Return the [X, Y] coordinate for the center point of the cell that contains the specified text.  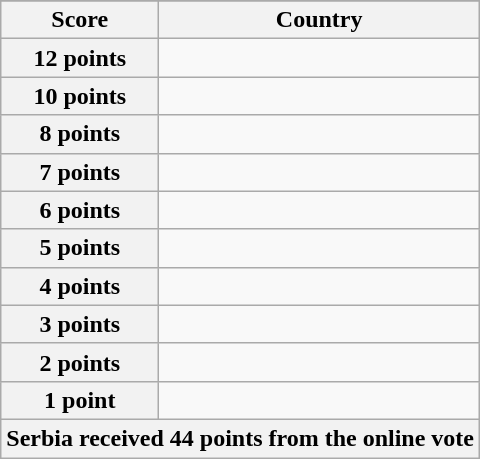
1 point [80, 400]
4 points [80, 286]
7 points [80, 172]
5 points [80, 248]
Serbia received 44 points from the online vote [240, 438]
10 points [80, 96]
8 points [80, 134]
Score [80, 20]
6 points [80, 210]
Country [320, 20]
12 points [80, 58]
2 points [80, 362]
3 points [80, 324]
